Find where the given text appears and provide that cell's center as [x, y] coordinate. 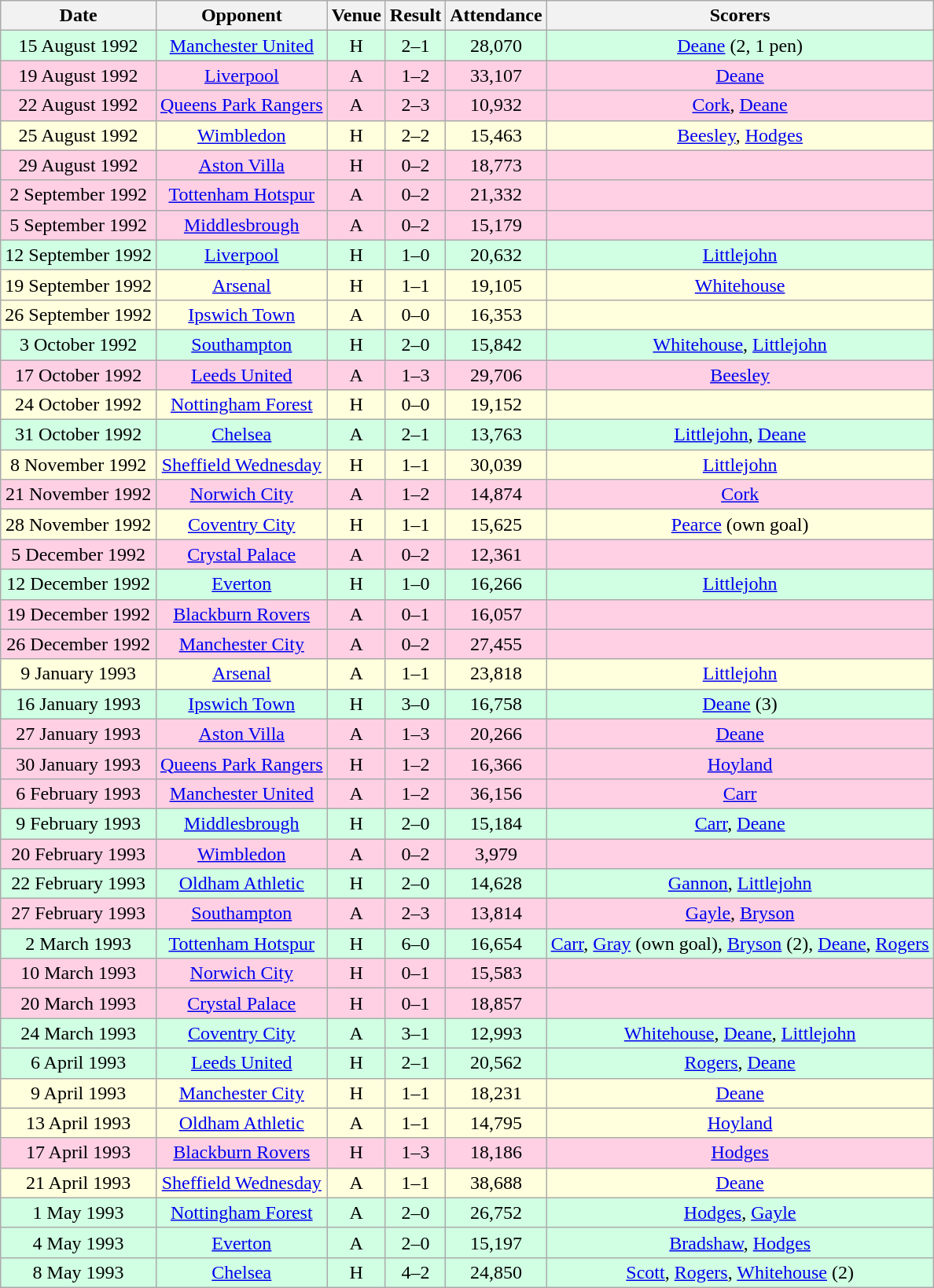
12 September 1992 [79, 255]
2–2 [415, 135]
26 December 1992 [79, 644]
19 September 1992 [79, 285]
1 May 1993 [79, 1213]
Cork, Deane [740, 105]
6–0 [415, 944]
Pearce (own goal) [740, 524]
27,455 [496, 644]
18,773 [496, 165]
Venue [356, 16]
3–1 [415, 1033]
Whitehouse [740, 285]
26,752 [496, 1213]
16,654 [496, 944]
2 September 1992 [79, 195]
36,156 [496, 793]
19,152 [496, 405]
8 May 1993 [79, 1272]
14,874 [496, 495]
15,625 [496, 524]
Littlejohn, Deane [740, 435]
Hodges [740, 1153]
30 January 1993 [79, 764]
Whitehouse, Littlejohn [740, 344]
Beesley, Hodges [740, 135]
12 December 1992 [79, 584]
20,632 [496, 255]
3–0 [415, 704]
16,353 [496, 315]
Carr, Gray (own goal), Bryson (2), Deane, Rogers [740, 944]
Result [415, 16]
18,231 [496, 1093]
31 October 1992 [79, 435]
9 January 1993 [79, 674]
19 August 1992 [79, 75]
29,706 [496, 375]
15,842 [496, 344]
Beesley [740, 375]
15,179 [496, 225]
Attendance [496, 16]
38,688 [496, 1183]
15,583 [496, 973]
19 December 1992 [79, 614]
27 January 1993 [79, 734]
14,795 [496, 1123]
8 November 1992 [79, 465]
6 April 1993 [79, 1063]
24,850 [496, 1272]
15 August 1992 [79, 46]
5 September 1992 [79, 225]
Cork [740, 495]
29 August 1992 [79, 165]
27 February 1993 [79, 914]
15,197 [496, 1242]
24 March 1993 [79, 1033]
2 March 1993 [79, 944]
12,993 [496, 1033]
21 April 1993 [79, 1183]
3 October 1992 [79, 344]
16,266 [496, 584]
16 January 1993 [79, 704]
20 February 1993 [79, 853]
Hodges, Gayle [740, 1213]
Gannon, Littlejohn [740, 884]
Opponent [241, 16]
12,361 [496, 554]
22 February 1993 [79, 884]
Whitehouse, Deane, Littlejohn [740, 1033]
24 October 1992 [79, 405]
10,932 [496, 105]
Gayle, Bryson [740, 914]
14,628 [496, 884]
13 April 1993 [79, 1123]
17 October 1992 [79, 375]
28 November 1992 [79, 524]
Deane (2, 1 pen) [740, 46]
Deane (3) [740, 704]
Bradshaw, Hodges [740, 1242]
22 August 1992 [79, 105]
20,266 [496, 734]
20 March 1993 [79, 1003]
17 April 1993 [79, 1153]
20,562 [496, 1063]
10 March 1993 [79, 973]
15,463 [496, 135]
18,857 [496, 1003]
16,057 [496, 614]
Scott, Rogers, Whitehouse (2) [740, 1272]
26 September 1992 [79, 315]
9 February 1993 [79, 823]
5 December 1992 [79, 554]
Scorers [740, 16]
18,186 [496, 1153]
13,814 [496, 914]
23,818 [496, 674]
Date [79, 16]
9 April 1993 [79, 1093]
4 May 1993 [79, 1242]
6 February 1993 [79, 793]
33,107 [496, 75]
30,039 [496, 465]
21,332 [496, 195]
13,763 [496, 435]
Carr, Deane [740, 823]
25 August 1992 [79, 135]
4–2 [415, 1272]
3,979 [496, 853]
15,184 [496, 823]
19,105 [496, 285]
16,758 [496, 704]
Rogers, Deane [740, 1063]
21 November 1992 [79, 495]
16,366 [496, 764]
28,070 [496, 46]
Carr [740, 793]
